Return [X, Y] of the center of cell containing provided text 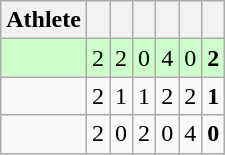
Athlete [44, 20]
